Identify which cell holds the provided text, then report its (X, Y) central coordinate. 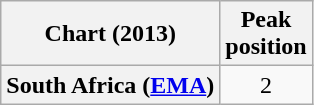
Chart (2013) (110, 34)
Peakposition (266, 34)
2 (266, 85)
South Africa (EMA) (110, 85)
